Search for the cell housing the specified text and yield its (x, y) center coordinate. 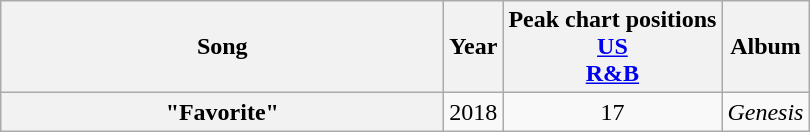
Genesis (766, 112)
Peak chart positionsUSR&B (612, 47)
2018 (474, 112)
Year (474, 47)
Album (766, 47)
17 (612, 112)
Song (222, 47)
"Favorite" (222, 112)
